Capture the cell that displays the provided text and extract its (X, Y) central coordinate. 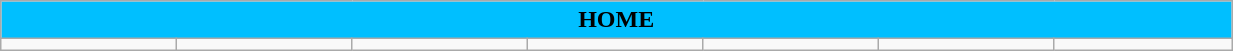
HOME (616, 20)
